Detect which cell encompasses the target text, then output its [x, y] center coordinate. 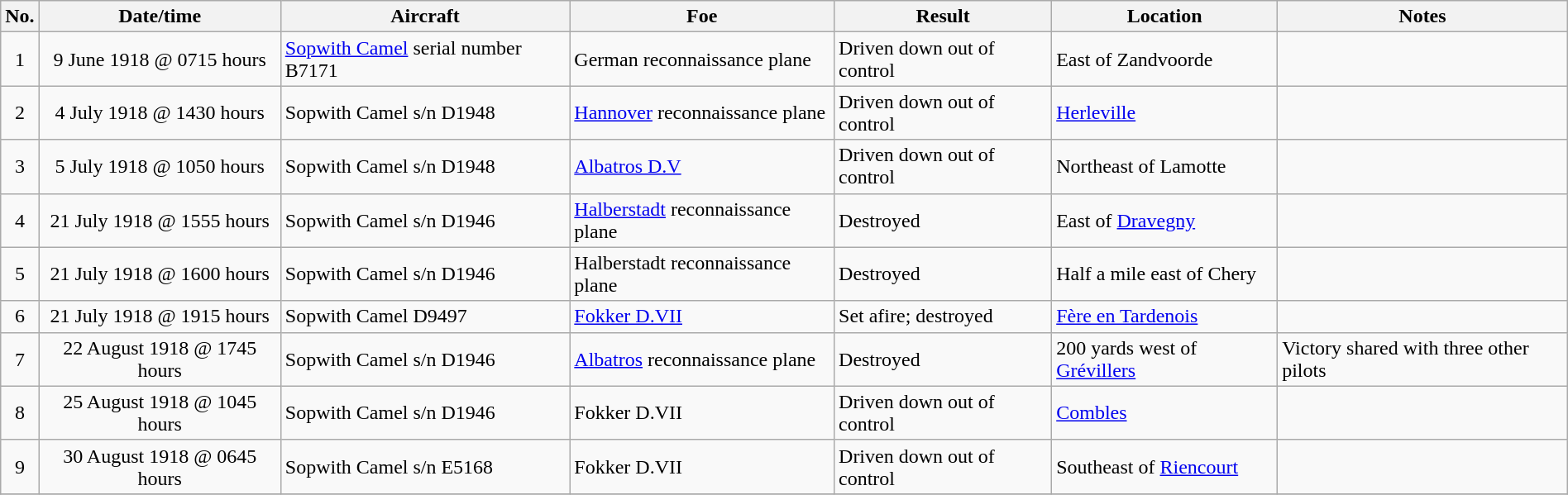
22 August 1918 @ 1745 hours [160, 359]
Sopwith Camel s/n E5168 [425, 466]
German reconnaissance plane [702, 59]
Sopwith Camel D9497 [425, 317]
25 August 1918 @ 1045 hours [160, 413]
Victory shared with three other pilots [1422, 359]
Albatros reconnaissance plane [702, 359]
1 [20, 59]
6 [20, 317]
Herleville [1164, 112]
3 [20, 167]
Albatros D.V [702, 167]
5 [20, 274]
Hannover reconnaissance plane [702, 112]
Location [1164, 17]
21 July 1918 @ 1915 hours [160, 317]
No. [20, 17]
Set afire; destroyed [943, 317]
4 July 1918 @ 1430 hours [160, 112]
200 yards west of Grévillers [1164, 359]
2 [20, 112]
8 [20, 413]
Combles [1164, 413]
Fère en Tardenois [1164, 317]
9 June 1918 @ 0715 hours [160, 59]
9 [20, 466]
7 [20, 359]
East of Dravegny [1164, 220]
Northeast of Lamotte [1164, 167]
4 [20, 220]
21 July 1918 @ 1600 hours [160, 274]
Date/time [160, 17]
East of Zandvoorde [1164, 59]
Notes [1422, 17]
5 July 1918 @ 1050 hours [160, 167]
Sopwith Camel serial number B7171 [425, 59]
Result [943, 17]
Southeast of Riencourt [1164, 466]
Foe [702, 17]
21 July 1918 @ 1555 hours [160, 220]
Aircraft [425, 17]
30 August 1918 @ 0645 hours [160, 466]
Half a mile east of Chery [1164, 274]
